Identify which cell holds the provided text, then report its [x, y] central coordinate. 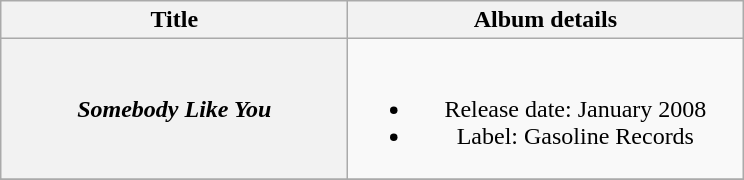
Release date: January 2008Label: Gasoline Records [546, 109]
Title [174, 20]
Somebody Like You [174, 109]
Album details [546, 20]
